Scan for the cell matching the given text and deliver its (x, y) coordinate at center. 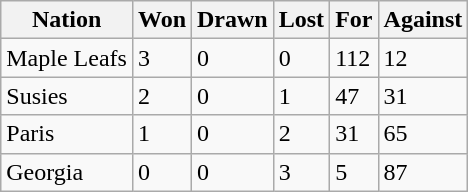
Georgia (67, 172)
Won (162, 20)
Nation (67, 20)
47 (354, 96)
Susies (67, 96)
87 (423, 172)
Lost (301, 20)
112 (354, 58)
5 (354, 172)
12 (423, 58)
65 (423, 134)
Paris (67, 134)
Against (423, 20)
Maple Leafs (67, 58)
For (354, 20)
Drawn (233, 20)
